Detect which cell encompasses the target text, then output its [x, y] center coordinate. 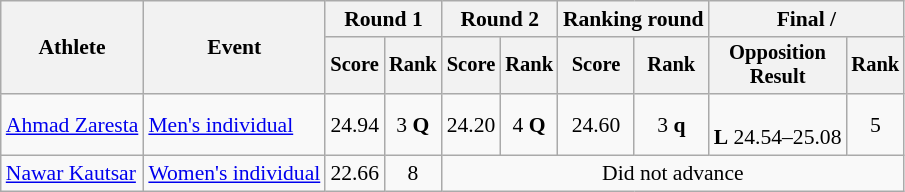
Did not advance [673, 174]
8 [413, 174]
Ahmad Zaresta [72, 124]
L 24.54–25.08 [778, 124]
OppositionResult [778, 66]
Nawar Kautsar [72, 174]
3 Q [413, 124]
24.20 [472, 124]
Final / [806, 19]
5 [876, 124]
4 Q [529, 124]
Event [234, 48]
24.94 [354, 124]
22.66 [354, 174]
Women's individual [234, 174]
Round 2 [500, 19]
Men's individual [234, 124]
Ranking round [634, 19]
Round 1 [383, 19]
Athlete [72, 48]
24.60 [596, 124]
3 q [672, 124]
